Capture the cell that displays the provided text and extract its [X, Y] central coordinate. 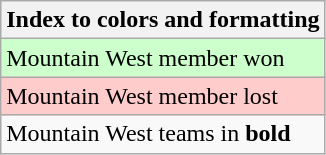
Index to colors and formatting [163, 20]
Mountain West teams in bold [163, 134]
Mountain West member won [163, 58]
Mountain West member lost [163, 96]
